Identify which cell holds the provided text, then report its [X, Y] central coordinate. 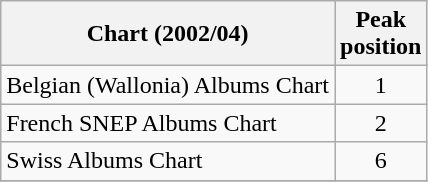
Belgian (Wallonia) Albums Chart [168, 85]
1 [380, 85]
Swiss Albums Chart [168, 161]
6 [380, 161]
Peakposition [380, 34]
Chart (2002/04) [168, 34]
2 [380, 123]
French SNEP Albums Chart [168, 123]
